Return [x, y] of the center of cell containing provided text 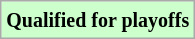
Qualified for playoffs [98, 20]
